Locate the cell with the specified text and output its (X, Y) center coordinate. 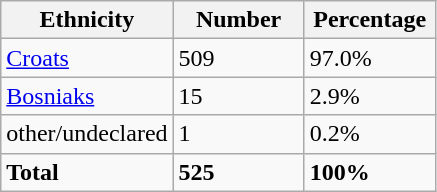
97.0% (370, 58)
Percentage (370, 20)
Croats (87, 58)
509 (238, 58)
Ethnicity (87, 20)
2.9% (370, 96)
Number (238, 20)
0.2% (370, 134)
Total (87, 172)
100% (370, 172)
Bosniaks (87, 96)
1 (238, 134)
other/undeclared (87, 134)
525 (238, 172)
15 (238, 96)
